From the cell containing the given text, extract its center point as [x, y] coordinate. 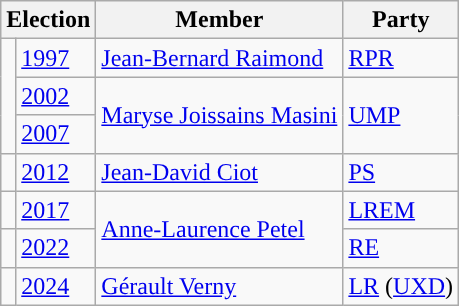
Party [401, 20]
RE [401, 248]
LR (UXD) [401, 286]
RPR [401, 58]
Jean-David Ciot [220, 172]
2017 [56, 210]
Gérault Verny [220, 286]
Maryse Joissains Masini [220, 115]
UMP [401, 115]
2012 [56, 172]
1997 [56, 58]
2002 [56, 96]
Member [220, 20]
2007 [56, 134]
PS [401, 172]
LREM [401, 210]
2022 [56, 248]
Anne-Laurence Petel [220, 229]
Jean-Bernard Raimond [220, 58]
2024 [56, 286]
Election [48, 20]
